From the cell containing the given text, extract its center point as [x, y] coordinate. 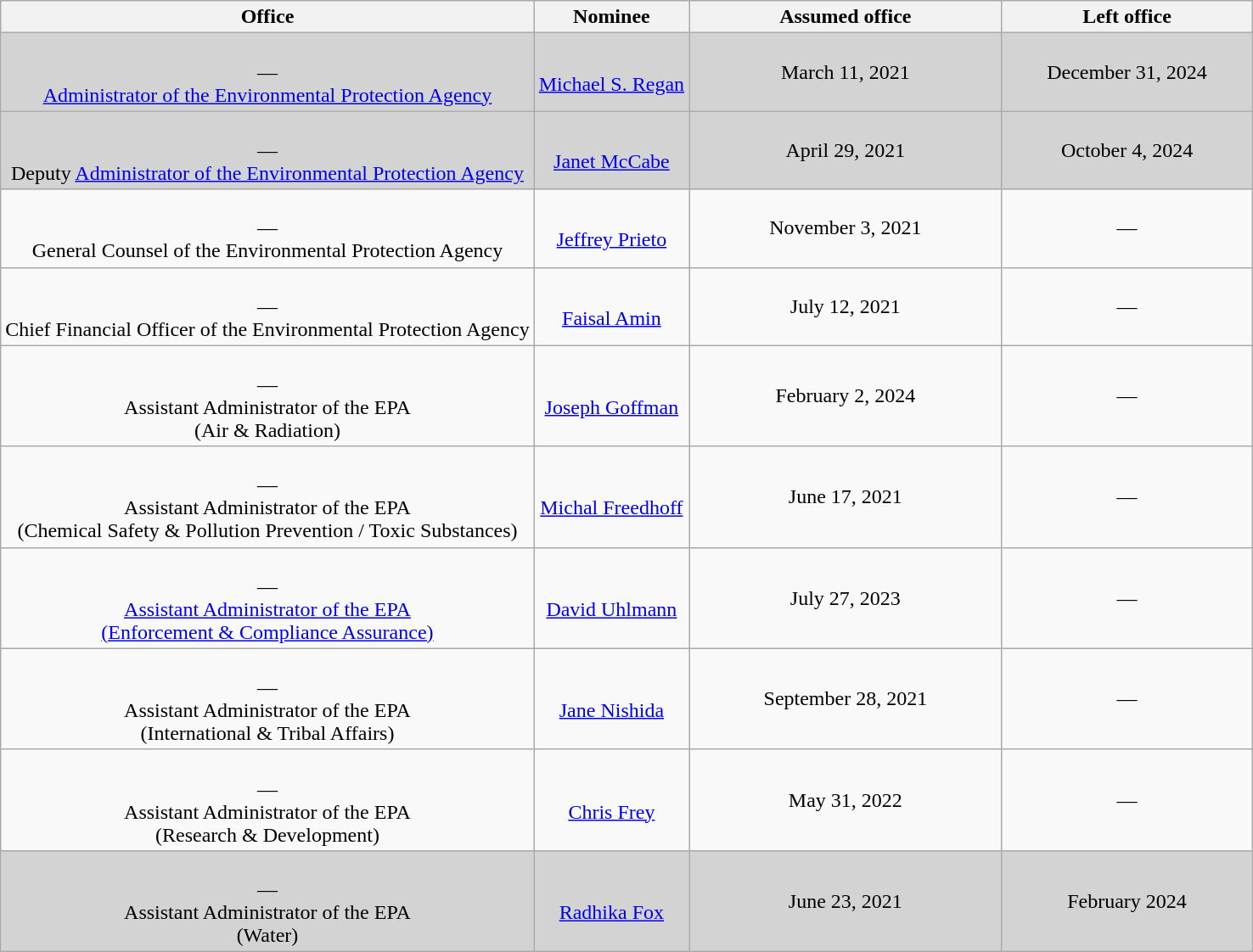
—Chief Financial Officer of the Environmental Protection Agency [267, 306]
Jeffrey Prieto [611, 228]
February 2024 [1127, 901]
March 11, 2021 [846, 72]
—Assistant Administrator of the EPA(Chemical Safety & Pollution Prevention / Toxic Substances) [267, 497]
David Uhlmann [611, 597]
—Assistant Administrator of the EPA(Research & Development) [267, 799]
May 31, 2022 [846, 799]
December 31, 2024 [1127, 72]
July 12, 2021 [846, 306]
November 3, 2021 [846, 228]
Left office [1127, 17]
April 29, 2021 [846, 150]
Michael S. Regan [611, 72]
—Administrator of the Environmental Protection Agency [267, 72]
—Assistant Administrator of the EPA(Water) [267, 901]
—Assistant Administrator of the EPA(International & Tribal Affairs) [267, 699]
Nominee [611, 17]
July 27, 2023 [846, 597]
June 23, 2021 [846, 901]
Jane Nishida [611, 699]
Chris Frey [611, 799]
Michal Freedhoff [611, 497]
—Assistant Administrator of the EPA(Air & Radiation) [267, 395]
—General Counsel of the Environmental Protection Agency [267, 228]
—Deputy Administrator of the Environmental Protection Agency [267, 150]
Janet McCabe [611, 150]
June 17, 2021 [846, 497]
Joseph Goffman [611, 395]
October 4, 2024 [1127, 150]
Faisal Amin [611, 306]
September 28, 2021 [846, 699]
Assumed office [846, 17]
February 2, 2024 [846, 395]
—Assistant Administrator of the EPA(Enforcement & Compliance Assurance) [267, 597]
Office [267, 17]
Radhika Fox [611, 901]
